Return [X, Y] of the center of cell containing provided text 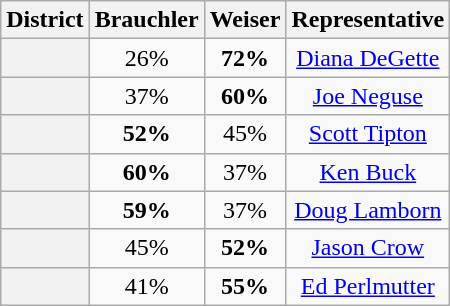
26% [146, 58]
Weiser [245, 20]
Brauchler [146, 20]
District [45, 20]
72% [245, 58]
55% [245, 286]
Joe Neguse [368, 96]
Scott Tipton [368, 134]
Diana DeGette [368, 58]
Ed Perlmutter [368, 286]
Ken Buck [368, 172]
Jason Crow [368, 248]
Doug Lamborn [368, 210]
59% [146, 210]
Representative [368, 20]
41% [146, 286]
